Detect which cell encompasses the target text, then output its (x, y) center coordinate. 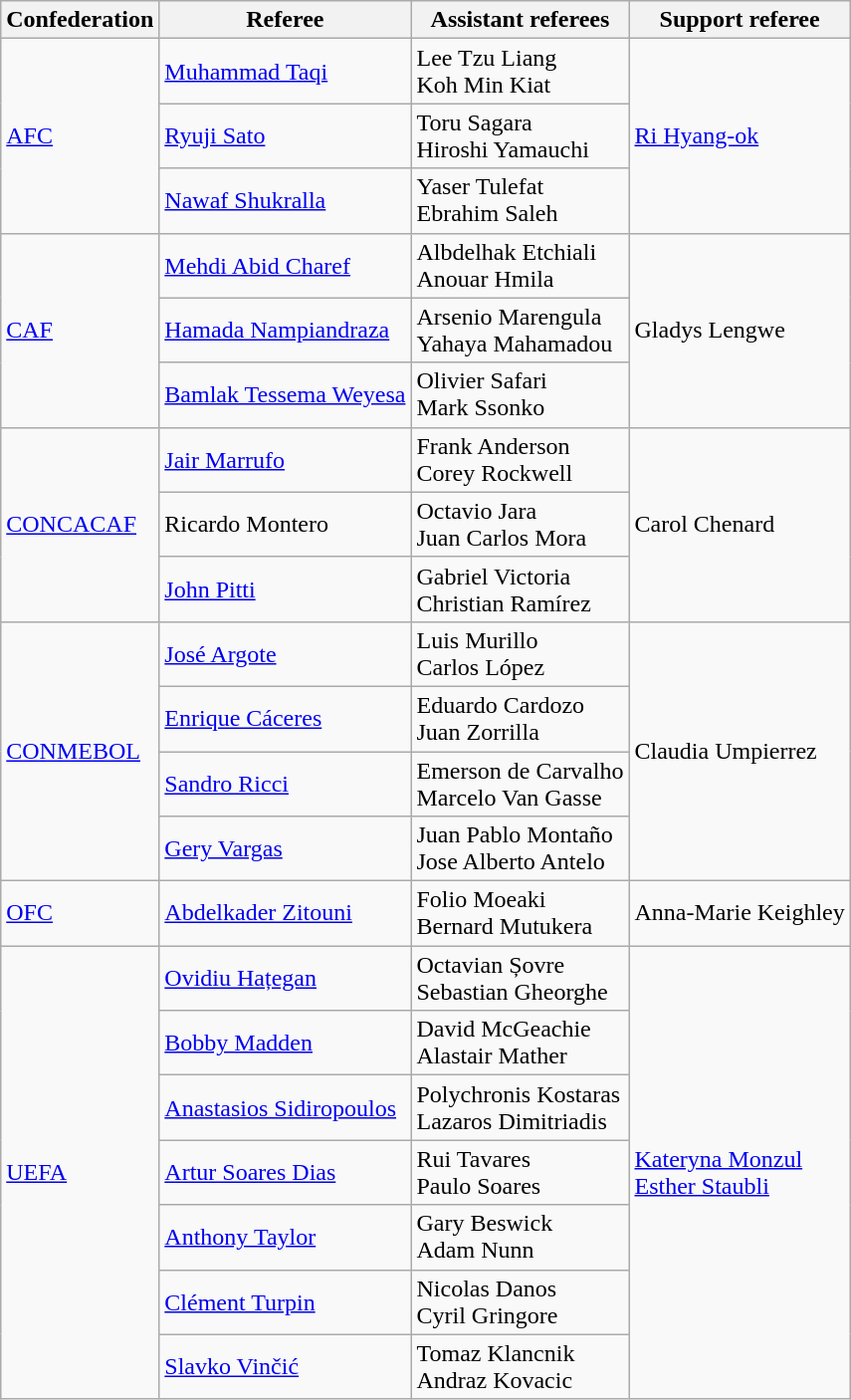
Gladys Lengwe (740, 331)
Rui Tavares Paulo Soares (520, 1173)
UEFA (80, 1173)
Folio Moeaki Bernard Mutukera (520, 914)
Support referee (740, 20)
Ricardo Montero (285, 524)
Bamlak Tessema Weyesa (285, 394)
Anna-Marie Keighley (740, 914)
José Argote (285, 653)
Sandro Ricci (285, 783)
Toru Sagara Hiroshi Yamauchi (520, 135)
Referee (285, 20)
Olivier Safari Mark Ssonko (520, 394)
Bobby Madden (285, 1044)
Lee Tzu Liang Koh Min Kiat (520, 72)
AFC (80, 135)
CONMEBOL (80, 751)
Carol Chenard (740, 524)
Clément Turpin (285, 1302)
Assistant referees (520, 20)
CONCACAF (80, 524)
Confederation (80, 20)
Enrique Cáceres (285, 719)
Abdelkader Zitouni (285, 914)
Ryuji Sato (285, 135)
Albdelhak Etchiali Anouar Hmila (520, 265)
Octavio Jara Juan Carlos Mora (520, 524)
Arsenio Marengula Yahaya Mahamadou (520, 331)
Gabriel Victoria Christian Ramírez (520, 589)
Octavian Șovre Sebastian Gheorghe (520, 978)
Slavko Vinčić (285, 1366)
David McGeachie Alastair Mather (520, 1044)
Jair Marrufo (285, 460)
Claudia Umpierrez (740, 751)
Luis Murillo Carlos López (520, 653)
Frank Anderson Corey Rockwell (520, 460)
Artur Soares Dias (285, 1173)
Hamada Nampiandraza (285, 331)
Emerson de Carvalho Marcelo Van Gasse (520, 783)
Mehdi Abid Charef (285, 265)
Yaser Tulefat Ebrahim Saleh (520, 201)
Anthony Taylor (285, 1237)
Muhammad Taqi (285, 72)
Nicolas Danos Cyril Gringore (520, 1302)
Eduardo Cardozo Juan Zorrilla (520, 719)
OFC (80, 914)
Anastasios Sidiropoulos (285, 1107)
John Pitti (285, 589)
Nawaf Shukralla (285, 201)
CAF (80, 331)
Polychronis Kostaras Lazaros Dimitriadis (520, 1107)
Tomaz Klancnik Andraz Kovacic (520, 1366)
Gary Beswick Adam Nunn (520, 1237)
Gery Vargas (285, 848)
Ovidiu Hațegan (285, 978)
Kateryna Monzul Esther Staubli (740, 1173)
Ri Hyang-ok (740, 135)
Juan Pablo Montaño Jose Alberto Antelo (520, 848)
